Output the [X, Y] coordinate of the center of the cell containing the given text.  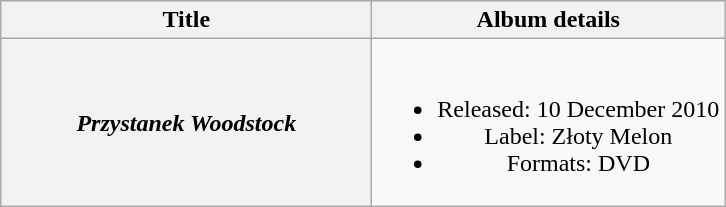
Album details [548, 20]
Title [186, 20]
Released: 10 December 2010Label: Złoty MelonFormats: DVD [548, 122]
Przystanek Woodstock [186, 122]
